For the text-containing cell, return its midpoint in [x, y] coordinate format. 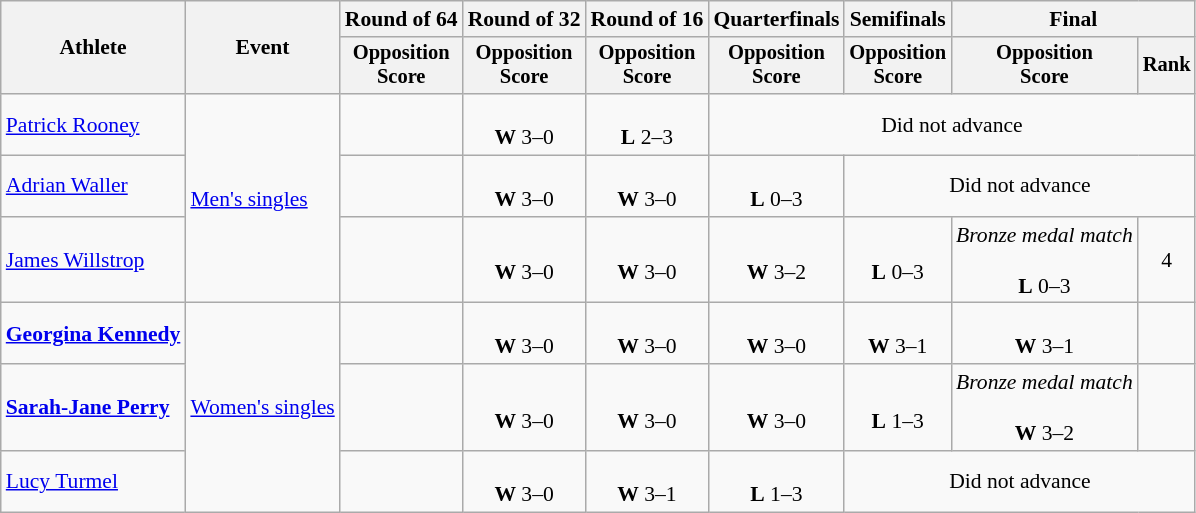
Bronze medal matchL 0–3 [1044, 260]
L 2–3 [648, 124]
Quarterfinals [776, 19]
Adrian Waller [94, 186]
Round of 16 [648, 19]
Patrick Rooney [94, 124]
Event [262, 48]
Final [1073, 19]
Semifinals [898, 19]
Round of 32 [524, 19]
Men's singles [262, 198]
Women's singles [262, 408]
Rank [1167, 66]
W 3–2 [776, 260]
Bronze medal matchW 3–2 [1044, 408]
James Willstrop [94, 260]
Georgina Kennedy [94, 334]
Athlete [94, 48]
Round of 64 [402, 19]
Sarah-Jane Perry [94, 408]
4 [1167, 260]
Lucy Turmel [94, 482]
